Detect which cell encompasses the target text, then output its [x, y] center coordinate. 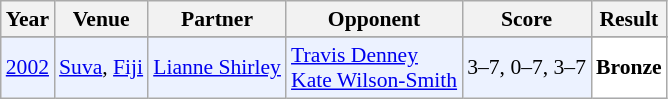
Travis Denney Kate Wilson-Smith [374, 68]
Year [28, 19]
Lianne Shirley [217, 68]
Venue [101, 19]
2002 [28, 68]
Suva, Fiji [101, 68]
Bronze [629, 68]
Opponent [374, 19]
Partner [217, 19]
Score [526, 19]
Result [629, 19]
3–7, 0–7, 3–7 [526, 68]
